Scan for the cell matching the given text and deliver its (X, Y) coordinate at center. 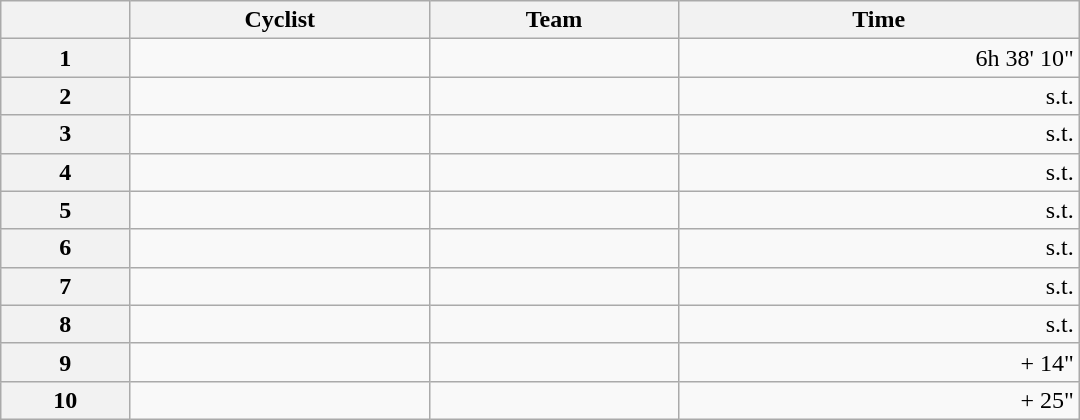
Time (878, 20)
2 (66, 96)
+ 14" (878, 362)
7 (66, 286)
10 (66, 400)
4 (66, 172)
Cyclist (280, 20)
6 (66, 248)
9 (66, 362)
Team (554, 20)
+ 25" (878, 400)
6h 38' 10" (878, 58)
1 (66, 58)
8 (66, 324)
5 (66, 210)
3 (66, 134)
